Return the (x, y) coordinate for the center point of the cell that contains the specified text.  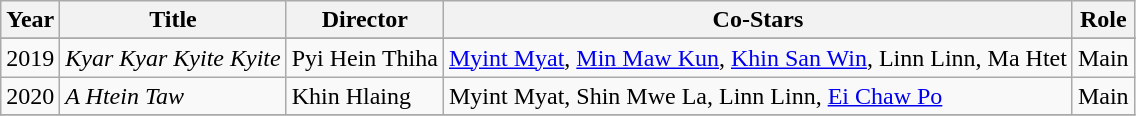
Myint Myat, Shin Mwe La, Linn Linn, Ei Chaw Po (758, 96)
Kyar Kyar Kyite Kyite (173, 58)
Title (173, 20)
Myint Myat, Min Maw Kun, Khin San Win, Linn Linn, Ma Htet (758, 58)
A Htein Taw (173, 96)
Director (364, 20)
Khin Hlaing (364, 96)
Year (30, 20)
2020 (30, 96)
Pyi Hein Thiha (364, 58)
Co-Stars (758, 20)
2019 (30, 58)
Role (1103, 20)
